Search for the cell housing the specified text and yield its (x, y) center coordinate. 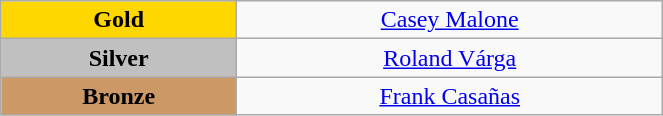
Bronze (119, 96)
Gold (119, 20)
Roland Várga (450, 58)
Casey Malone (450, 20)
Silver (119, 58)
Frank Casañas (450, 96)
